Identify which cell holds the provided text, then report its [x, y] central coordinate. 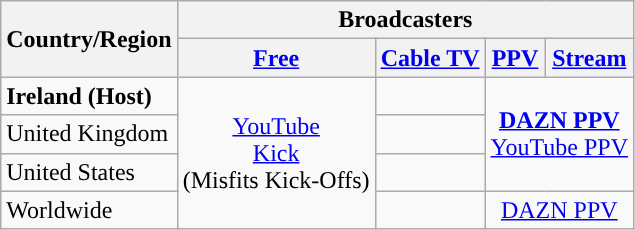
PPV [515, 58]
Broadcasters [405, 20]
Stream [590, 58]
United States [89, 172]
Free [276, 58]
YouTube Kick (Misfits Kick-Offs) [276, 153]
DAZN PPV [559, 210]
Ireland (Host) [89, 96]
Cable TV [430, 58]
United Kingdom [89, 134]
Country/Region [89, 39]
DAZN PPV YouTube PPV [559, 134]
Worldwide [89, 210]
